Determine the (x, y) coordinate at the center of the cell enclosing the given text.  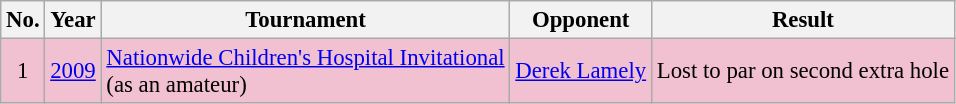
Tournament (306, 20)
2009 (73, 72)
Lost to par on second extra hole (802, 72)
No. (23, 20)
1 (23, 72)
Opponent (581, 20)
Nationwide Children's Hospital Invitational(as an amateur) (306, 72)
Year (73, 20)
Result (802, 20)
Derek Lamely (581, 72)
